Capture the cell that displays the provided text and extract its [x, y] central coordinate. 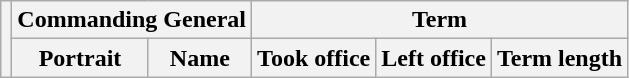
Left office [434, 58]
Commanding General [132, 20]
Term length [559, 58]
Took office [314, 58]
Term [440, 20]
Name [200, 58]
Portrait [80, 58]
